Detect which cell encompasses the target text, then output its (X, Y) center coordinate. 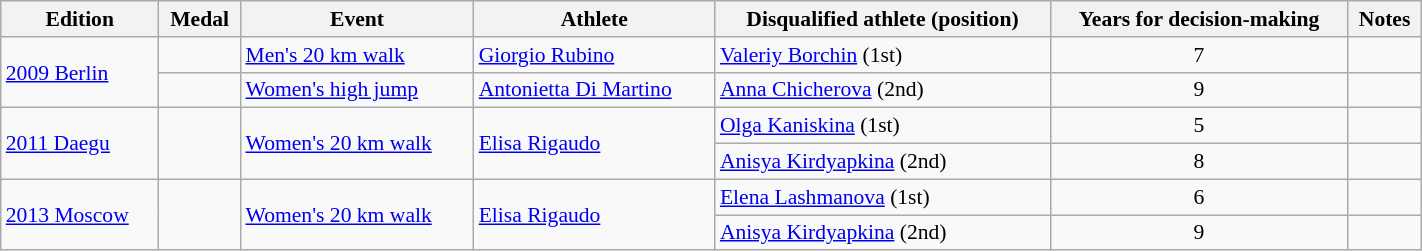
Men's 20 km walk (356, 55)
Years for decision-making (1199, 19)
2011 Daegu (80, 144)
Anna Chicherova (2nd) (882, 90)
Antonietta Di Martino (594, 90)
Elena Lashmanova (1st) (882, 197)
5 (1199, 126)
8 (1199, 162)
2009 Berlin (80, 72)
Edition (80, 19)
Medal (200, 19)
Event (356, 19)
Women's high jump (356, 90)
Olga Kaniskina (1st) (882, 126)
2013 Moscow (80, 214)
7 (1199, 55)
Giorgio Rubino (594, 55)
Athlete (594, 19)
Notes (1384, 19)
Disqualified athlete (position) (882, 19)
Valeriy Borchin (1st) (882, 55)
6 (1199, 197)
